Capture the cell that displays the provided text and extract its [X, Y] central coordinate. 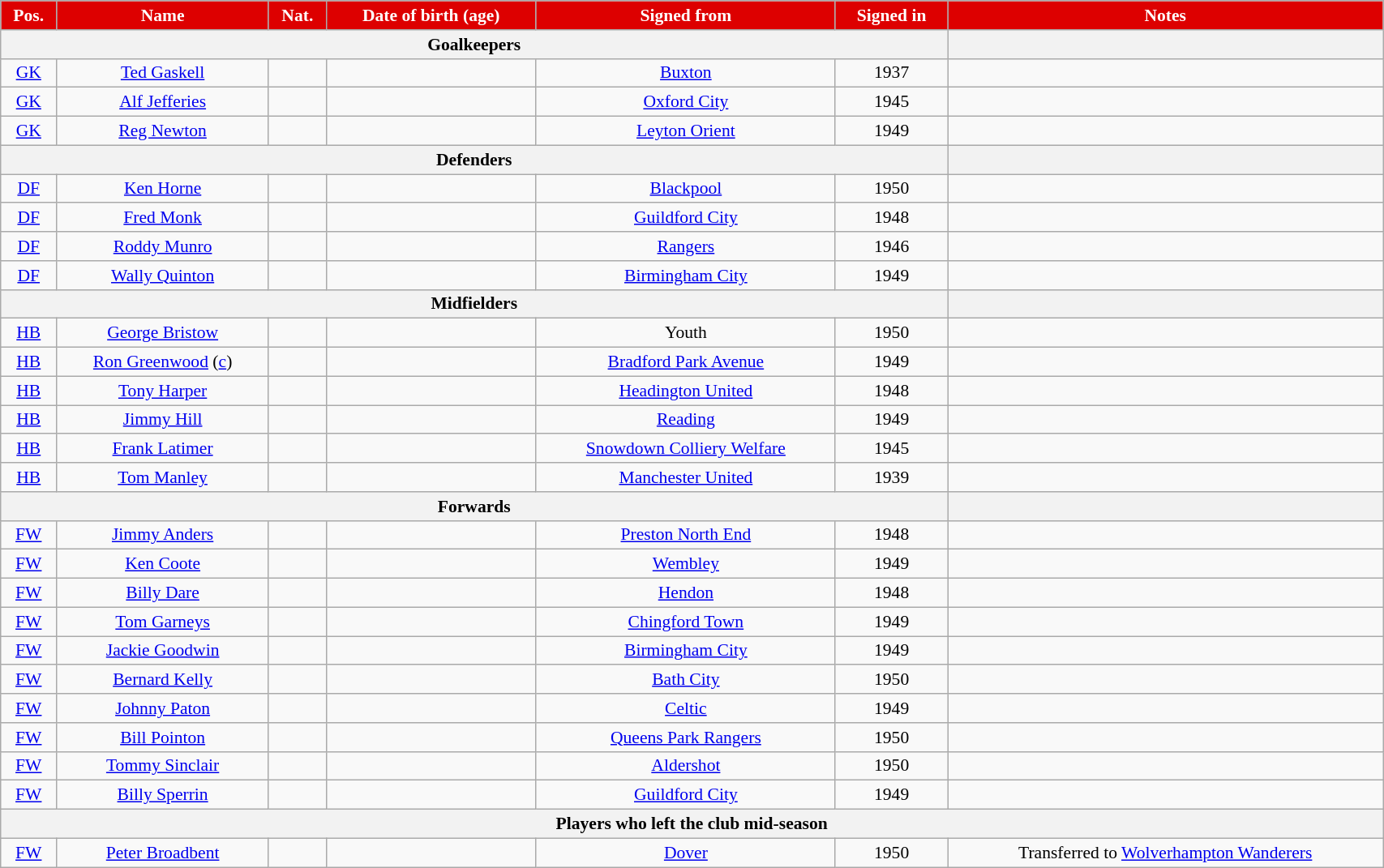
Tom Garneys [163, 622]
Midfielders [474, 304]
Signed from [686, 15]
Reading [686, 420]
Goalkeepers [474, 45]
Youth [686, 333]
Queens Park Rangers [686, 738]
1946 [891, 246]
Wembley [686, 564]
Alf Jefferies [163, 102]
Johnny Paton [163, 708]
Fred Monk [163, 218]
Peter Broadbent [163, 853]
Oxford City [686, 102]
Bill Pointon [163, 738]
Leyton Orient [686, 131]
Jackie Goodwin [163, 651]
Forwards [474, 507]
Billy Dare [163, 593]
Bath City [686, 680]
Dover [686, 853]
Manchester United [686, 477]
Signed in [891, 15]
Roddy Munro [163, 246]
George Bristow [163, 333]
Jimmy Anders [163, 535]
Bradford Park Avenue [686, 362]
Preston North End [686, 535]
Billy Sperrin [163, 795]
Ron Greenwood (c) [163, 362]
Hendon [686, 593]
Tom Manley [163, 477]
Headington United [686, 391]
Aldershot [686, 766]
Pos. [29, 15]
Players who left the club mid-season [692, 824]
Bernard Kelly [163, 680]
Celtic [686, 708]
Blackpool [686, 189]
Jimmy Hill [163, 420]
Ken Horne [163, 189]
Notes [1166, 15]
Date of birth (age) [431, 15]
Reg Newton [163, 131]
Buxton [686, 73]
1937 [891, 73]
Defenders [474, 160]
Ken Coote [163, 564]
Ted Gaskell [163, 73]
Chingford Town [686, 622]
Snowdown Colliery Welfare [686, 449]
Transferred to Wolverhampton Wanderers [1166, 853]
Rangers [686, 246]
1939 [891, 477]
Nat. [297, 15]
Wally Quinton [163, 276]
Frank Latimer [163, 449]
Tommy Sinclair [163, 766]
Name [163, 15]
Tony Harper [163, 391]
